Output the [x, y] coordinate of the center of the cell containing the given text.  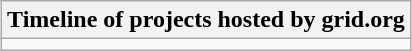
Timeline of projects hosted by grid.org [206, 20]
